Find where the given text appears and provide that cell's center as [X, Y] coordinate. 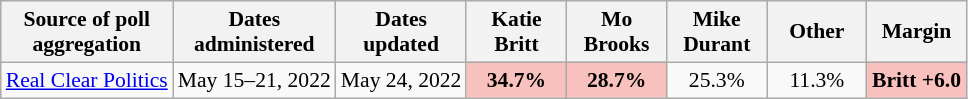
Other [817, 32]
Datesupdated [402, 32]
May 24, 2022 [402, 80]
34.7% [516, 80]
MoBrooks [617, 32]
11.3% [817, 80]
KatieBritt [516, 32]
Britt +6.0 [916, 80]
May 15–21, 2022 [254, 80]
25.3% [717, 80]
Margin [916, 32]
MikeDurant [717, 32]
28.7% [617, 80]
Real Clear Politics [87, 80]
Source of pollaggregation [87, 32]
Datesadministered [254, 32]
